Scan for the cell matching the given text and deliver its (X, Y) coordinate at center. 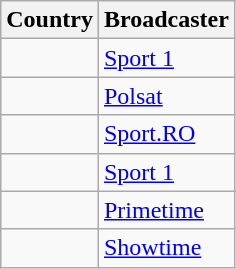
Country (50, 20)
Sport.RO (166, 134)
Broadcaster (166, 20)
Showtime (166, 248)
Primetime (166, 210)
Polsat (166, 96)
